Locate the cell with the specified text and output its [X, Y] center coordinate. 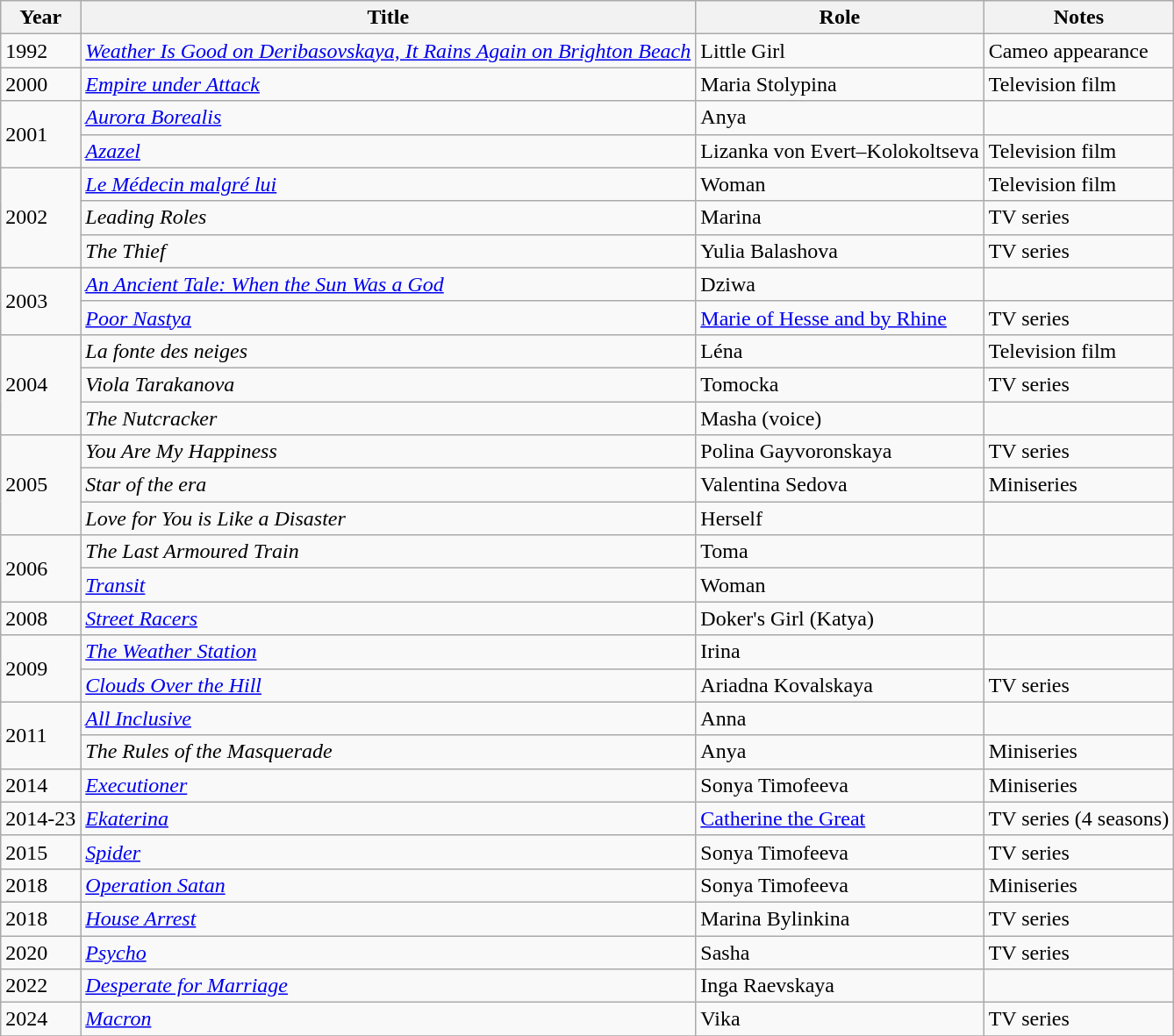
You Are My Happiness [388, 452]
Marina Bylinkina [840, 918]
House Arrest [388, 918]
Aurora Borealis [388, 118]
Catherine the Great [840, 818]
Ekaterina [388, 818]
Léna [840, 351]
Vika [840, 1019]
Operation Satan [388, 885]
TV series (4 seasons) [1079, 818]
Little Girl [840, 51]
Inga Raevskaya [840, 986]
2015 [40, 852]
The Nutcracker [388, 418]
Macron [388, 1019]
Doker's Girl (Katya) [840, 618]
Dziwa [840, 284]
Empire under Attack [388, 84]
Viola Tarakanova [388, 384]
2011 [40, 735]
Azazel [388, 151]
Poor Nastya [388, 318]
2024 [40, 1019]
All Inclusive [388, 718]
Cameo appearance [1079, 51]
An Ancient Tale: When the Sun Was a God [388, 284]
Star of the era [388, 485]
Herself [840, 518]
2000 [40, 84]
Transit [388, 585]
2022 [40, 986]
2002 [40, 218]
Role [840, 18]
Executioner [388, 785]
The Thief [388, 251]
The Last Armoured Train [388, 552]
2005 [40, 485]
Polina Gayvoronskaya [840, 452]
Weather Is Good on Deribasovskaya, It Rains Again on Brighton Beach [388, 51]
2004 [40, 384]
Toma [840, 552]
Valentina Sedova [840, 485]
Year [40, 18]
Marina [840, 218]
2003 [40, 301]
The Rules of the Masquerade [388, 752]
Desperate for Marriage [388, 986]
Le Médecin malgré lui [388, 184]
2001 [40, 134]
Anna [840, 718]
La fonte des neiges [388, 351]
Tomocka [840, 384]
The Weather Station [388, 652]
Yulia Balashova [840, 251]
1992 [40, 51]
Street Racers [388, 618]
2014 [40, 785]
Notes [1079, 18]
2014-23 [40, 818]
Maria Stolypina [840, 84]
Leading Roles [388, 218]
Marie of Hesse and by Rhine [840, 318]
2020 [40, 952]
2008 [40, 618]
2006 [40, 568]
Spider [388, 852]
Masha (voice) [840, 418]
Sasha [840, 952]
Ariadna Kovalskaya [840, 685]
Psycho [388, 952]
Irina [840, 652]
2009 [40, 668]
Lizanka von Evert–Kolokoltseva [840, 151]
Love for You is Like a Disaster [388, 518]
Title [388, 18]
Clouds Over the Hill [388, 685]
